Find where the given text appears and provide that cell's center as [X, Y] coordinate. 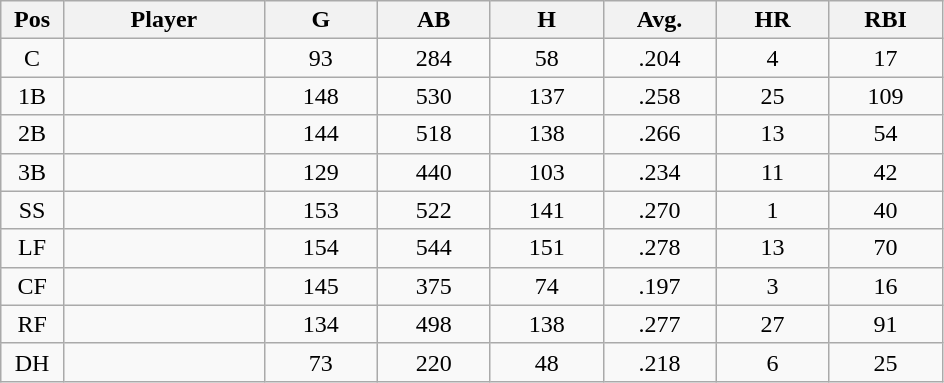
48 [546, 362]
3B [32, 172]
129 [320, 172]
530 [434, 96]
544 [434, 248]
.197 [660, 286]
109 [886, 96]
58 [546, 58]
220 [434, 362]
.277 [660, 324]
.204 [660, 58]
93 [320, 58]
3 [772, 286]
284 [434, 58]
74 [546, 286]
6 [772, 362]
17 [886, 58]
G [320, 20]
518 [434, 134]
.234 [660, 172]
CF [32, 286]
SS [32, 210]
42 [886, 172]
Player [164, 20]
Avg. [660, 20]
C [32, 58]
141 [546, 210]
4 [772, 58]
.218 [660, 362]
153 [320, 210]
103 [546, 172]
91 [886, 324]
H [546, 20]
522 [434, 210]
54 [886, 134]
40 [886, 210]
LF [32, 248]
RBI [886, 20]
.266 [660, 134]
73 [320, 362]
11 [772, 172]
27 [772, 324]
154 [320, 248]
DH [32, 362]
1 [772, 210]
137 [546, 96]
2B [32, 134]
144 [320, 134]
.278 [660, 248]
Pos [32, 20]
145 [320, 286]
HR [772, 20]
440 [434, 172]
AB [434, 20]
70 [886, 248]
RF [32, 324]
.270 [660, 210]
16 [886, 286]
498 [434, 324]
151 [546, 248]
134 [320, 324]
375 [434, 286]
.258 [660, 96]
148 [320, 96]
1B [32, 96]
